Determine the [x, y] coordinate at the center of the cell enclosing the given text.  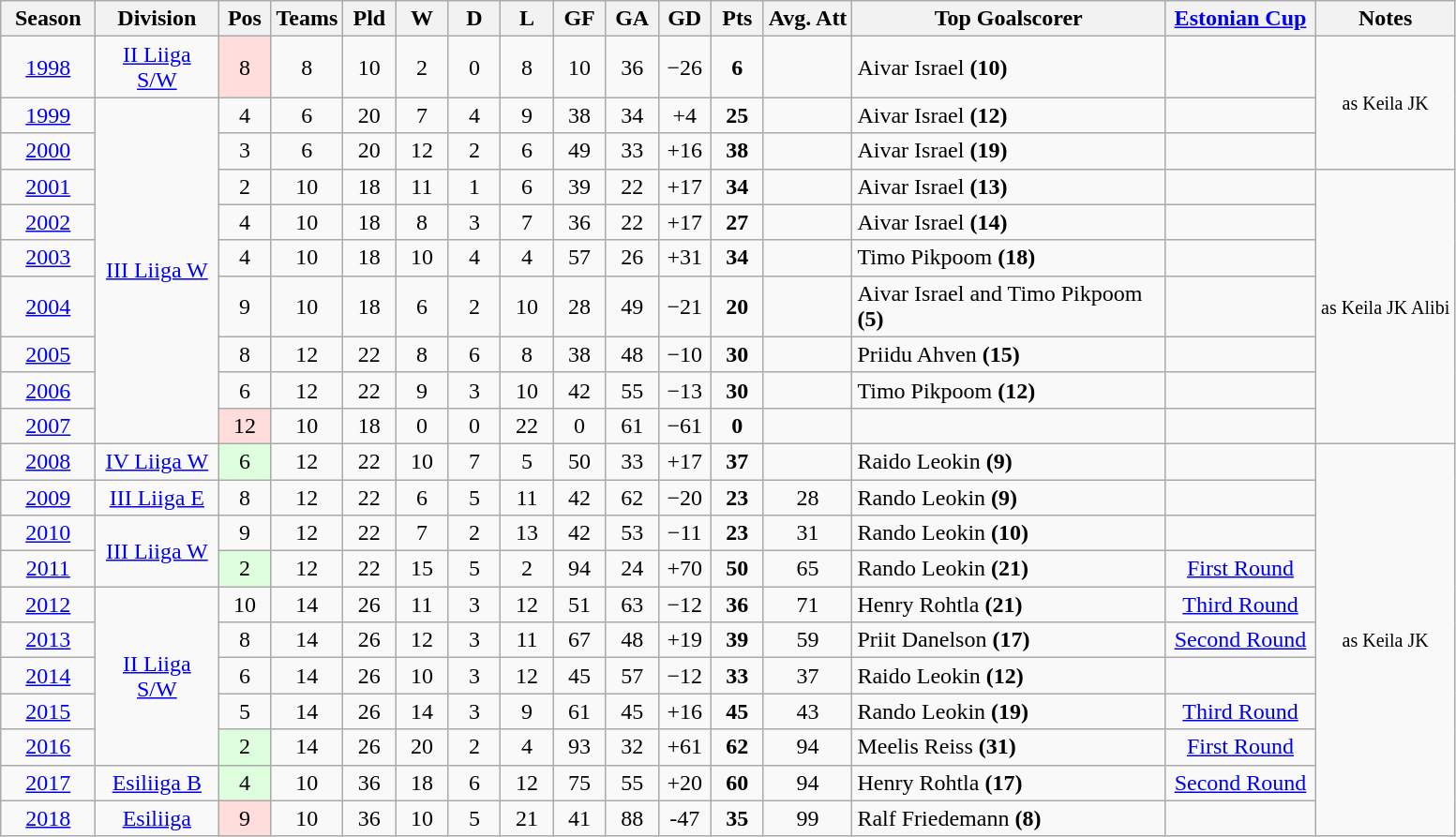
27 [737, 222]
15 [422, 569]
13 [527, 533]
Rando Leokin (19) [1009, 711]
88 [632, 818]
71 [808, 605]
Division [158, 19]
2010 [49, 533]
Henry Rohtla (17) [1009, 783]
2006 [49, 390]
L [527, 19]
Season [49, 19]
2008 [49, 461]
Estonian Cup [1239, 19]
Priit Danelson (17) [1009, 640]
Top Goalscorer [1009, 19]
Rando Leokin (21) [1009, 569]
Teams [308, 19]
35 [737, 818]
−20 [684, 498]
65 [808, 569]
2011 [49, 569]
2004 [49, 306]
59 [808, 640]
2009 [49, 498]
GF [579, 19]
2000 [49, 151]
D [474, 19]
25 [737, 115]
Rando Leokin (10) [1009, 533]
2002 [49, 222]
−26 [684, 67]
-47 [684, 818]
2005 [49, 354]
Pts [737, 19]
Timo Pikpoom (12) [1009, 390]
Aivar Israel and Timo Pikpoom (5) [1009, 306]
2016 [49, 747]
2017 [49, 783]
2007 [49, 426]
31 [808, 533]
GA [632, 19]
Raido Leokin (9) [1009, 461]
III Liiga E [158, 498]
+20 [684, 783]
+31 [684, 258]
−13 [684, 390]
−21 [684, 306]
2015 [49, 711]
IV Liiga W [158, 461]
Pld [369, 19]
−10 [684, 354]
60 [737, 783]
Aivar Israel (10) [1009, 67]
1 [474, 187]
Rando Leokin (9) [1009, 498]
Avg. Att [808, 19]
Meelis Reiss (31) [1009, 747]
2018 [49, 818]
+70 [684, 569]
Aivar Israel (12) [1009, 115]
+61 [684, 747]
43 [808, 711]
99 [808, 818]
Esiliiga B [158, 783]
75 [579, 783]
1999 [49, 115]
Ralf Friedemann (8) [1009, 818]
Henry Rohtla (21) [1009, 605]
2003 [49, 258]
Timo Pikpoom (18) [1009, 258]
24 [632, 569]
Aivar Israel (14) [1009, 222]
21 [527, 818]
53 [632, 533]
Pos [245, 19]
2001 [49, 187]
as Keila JK Alibi [1386, 306]
41 [579, 818]
2012 [49, 605]
63 [632, 605]
+19 [684, 640]
Notes [1386, 19]
−61 [684, 426]
Aivar Israel (19) [1009, 151]
32 [632, 747]
51 [579, 605]
GD [684, 19]
W [422, 19]
93 [579, 747]
Aivar Israel (13) [1009, 187]
Esiliiga [158, 818]
+4 [684, 115]
Priidu Ahven (15) [1009, 354]
Raido Leokin (12) [1009, 676]
1998 [49, 67]
−11 [684, 533]
67 [579, 640]
2013 [49, 640]
2014 [49, 676]
